Capture the cell that displays the provided text and extract its (X, Y) central coordinate. 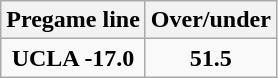
51.5 (210, 58)
UCLA -17.0 (74, 58)
Over/under (210, 20)
Pregame line (74, 20)
